Locate the cell with the specified text and output its [X, Y] center coordinate. 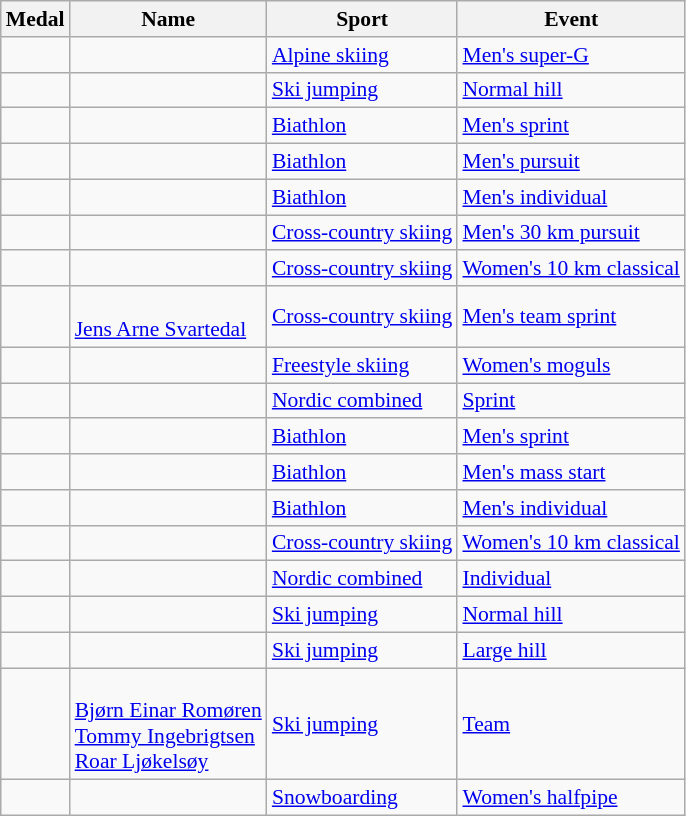
Alpine skiing [362, 55]
Event [571, 19]
Men's team sprint [571, 316]
Team [571, 724]
Men's mass start [571, 472]
Name [168, 19]
Freestyle skiing [362, 365]
Sprint [571, 401]
Large hill [571, 650]
Men's pursuit [571, 162]
Individual [571, 579]
Women's moguls [571, 365]
Men's super-G [571, 55]
Jens Arne Svartedal [168, 316]
Medal [36, 19]
Snowboarding [362, 798]
Sport [362, 19]
Bjørn Einar Romøren Tommy Ingebrigtsen Roar Ljøkelsøy [168, 724]
Women's halfpipe [571, 798]
Men's 30 km pursuit [571, 233]
